For the text-containing cell, return its midpoint in (x, y) coordinate format. 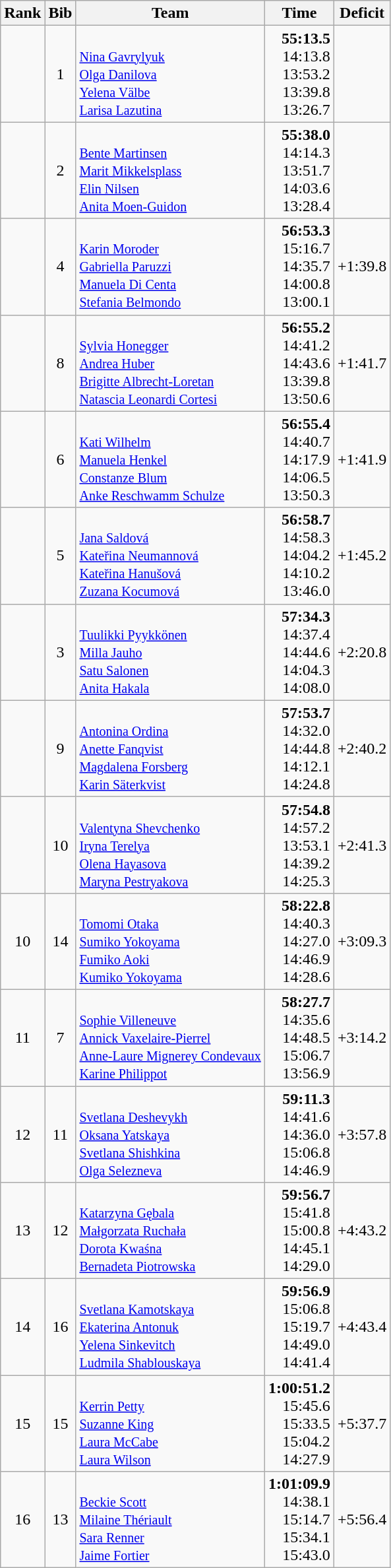
57:53.714:32.014:44.814:12.114:24.8 (299, 748)
Kerrin PettySuzanne KingLaura McCabe Laura Wilson (170, 1423)
+3:57.8 (361, 1134)
56:55.414:40.714:17.914:06.513:50.3 (299, 459)
56:55.214:41.214:43.613:39.813:50.6 (299, 363)
Beckie ScottMilaine ThériaultSara RennerJaime Fortier (170, 1520)
+5:37.7 (361, 1423)
Tomomi Otaka Sumiko YokoyamaFumiko AokiKumiko Yokoyama (170, 941)
+2:20.8 (361, 652)
2 (61, 170)
59:56.915:06.815:19.714:49.014:41.4 (299, 1327)
56:58.714:58.314:04.214:10.213:46.0 (299, 556)
9 (61, 748)
1:00:51.215:45.615:33.515:04.214:27.9 (299, 1423)
57:54.814:57.213:53.114:39.214:25.3 (299, 845)
57:34.314:37.414:44.614:04.314:08.0 (299, 652)
58:27.714:35.614:48.515:06.713:56.9 (299, 1037)
+4:43.2 (361, 1231)
+1:45.2 (361, 556)
+2:41.3 (361, 845)
Bib (61, 13)
Deficit (361, 13)
56:53.315:16.714:35.714:00.813:00.1 (299, 267)
Sophie VilleneuveAnnick Vaxelaire-Pierrel Anne-Laure Mignerey CondevauxKarine Philippot (170, 1037)
+1:41.9 (361, 459)
+4:43.4 (361, 1327)
55:13.514:13.813:53.213:39.813:26.7 (299, 74)
Jana SaldováKateřina Neumannová Kateřina HanušováZuzana Kocumová (170, 556)
59:11.314:41.614:36.015:06.814:46.9 (299, 1134)
1:01:09.914:38.115:14.715:34.115:43.0 (299, 1520)
Team (170, 13)
Svetlana KamotskayaEkaterina AntonukYelena Sinkevitch Ludmila Shablouskaya (170, 1327)
Bente MartinsenMarit MikkelsplassElin NilsenAnita Moen-Guidon (170, 170)
Katarzyna GębalaMałgorzata RuchałaDorota Kwaśna Bernadeta Piotrowska (170, 1231)
+5:56.4 (361, 1520)
Sylvia HoneggerAndrea HuberBrigitte Albrecht-Loretan Natascia Leonardi Cortesi (170, 363)
4 (61, 267)
Kati WilhelmManuela HenkelConstanze BlumAnke Reschwamm Schulze (170, 459)
Tuulikki PyykkönenMilla JauhoSatu Salonen Anita Hakala (170, 652)
6 (61, 459)
+2:40.2 (361, 748)
59:56.715:41.815:00.814:45.114:29.0 (299, 1231)
Time (299, 13)
55:38.014:14.313:51.714:03.613:28.4 (299, 170)
+3:14.2 (361, 1037)
Rank (22, 13)
Svetlana DeshevykhOksana Yatskaya Svetlana ShishkinaOlga Selezneva (170, 1134)
3 (61, 652)
+1:41.7 (361, 363)
7 (61, 1037)
Karin MoroderGabriella ParuzziManuela Di Centa Stefania Belmondo (170, 267)
+3:09.3 (361, 941)
Nina GavrylyukOlga Danilova Yelena VälbeLarisa Lazutina (170, 74)
Valentyna Shevchenko Iryna TerelyaOlena HayasovaMaryna Pestryakova (170, 845)
58:22.814:40.314:27.014:46.914:28.6 (299, 941)
Antonina OrdinaAnette FanqvistMagdalena Forsberg Karin Säterkvist (170, 748)
+1:39.8 (361, 267)
1 (61, 74)
8 (61, 363)
5 (61, 556)
